Detect which cell encompasses the target text, then output its [x, y] center coordinate. 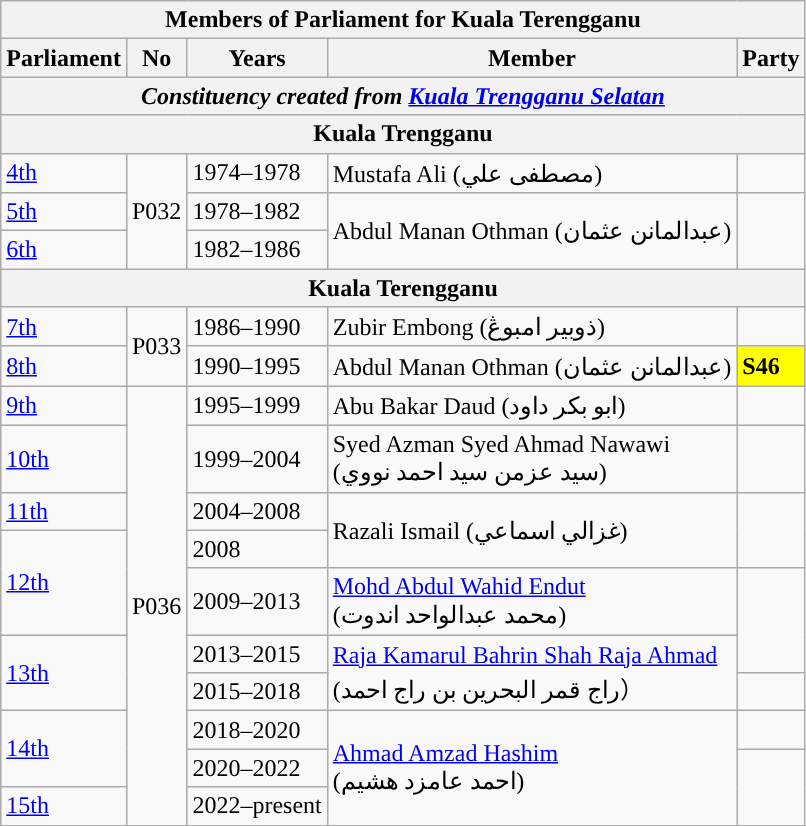
2022–present [257, 806]
Mustafa Ali (مصطفى علي) [532, 173]
12th [64, 582]
2008 [257, 549]
Razali Ismail (غزالي اسماعي) [532, 530]
Abu Bakar Daud (ابو بكر داود) [532, 406]
1990–1995 [257, 366]
P036 [156, 606]
5th [64, 212]
2009–2013 [257, 602]
8th [64, 366]
6th [64, 250]
Party [771, 58]
2004–2008 [257, 511]
13th [64, 673]
2020–2022 [257, 768]
9th [64, 406]
Years [257, 58]
15th [64, 806]
Kuala Trengganu [403, 134]
Parliament [64, 58]
7th [64, 327]
Member [532, 58]
2018–2020 [257, 730]
P032 [156, 211]
1986–1990 [257, 327]
1974–1978 [257, 173]
Syed Azman Syed Ahmad Nawawi (سيد عزمن سيد احمد نووي) [532, 458]
11th [64, 511]
No [156, 58]
Members of Parliament for Kuala Terengganu [403, 20]
1978–1982 [257, 212]
10th [64, 458]
Constituency created from Kuala Trengganu Selatan [403, 96]
4th [64, 173]
1982–1986 [257, 250]
14th [64, 749]
S46 [771, 366]
Mohd Abdul Wahid Endut (محمد عبدالواحد اندوت) [532, 602]
Ahmad Amzad Hashim (احمد عامزد هشيم) [532, 768]
1999–2004 [257, 458]
P033 [156, 346]
Zubir Embong (ذوبير امبوڠ) [532, 327]
Raja Kamarul Bahrin Shah Raja Ahmad (راج قمر البحرين بن راج احمد） [532, 673]
2015–2018 [257, 692]
2013–2015 [257, 654]
Kuala Terengganu [403, 288]
1995–1999 [257, 406]
